Determine the (X, Y) coordinate at the center of the cell enclosing the given text.  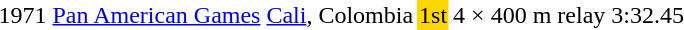
1st (434, 15)
Cali, Colombia (340, 15)
4 × 400 m relay (530, 15)
Pan American Games (156, 15)
